Return the [x, y] coordinate for the center point of the cell that contains the specified text.  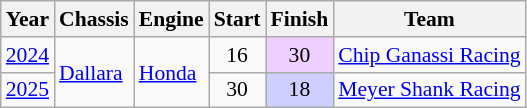
16 [238, 55]
2025 [28, 90]
18 [300, 90]
Finish [300, 19]
Dallara [94, 72]
Chip Ganassi Racing [429, 55]
Honda [172, 72]
Team [429, 19]
2024 [28, 55]
Engine [172, 19]
Start [238, 19]
Year [28, 19]
Chassis [94, 19]
Meyer Shank Racing [429, 90]
